Pinpoint the cell where the given text exists, returning its [x, y] midpoint coordinate. 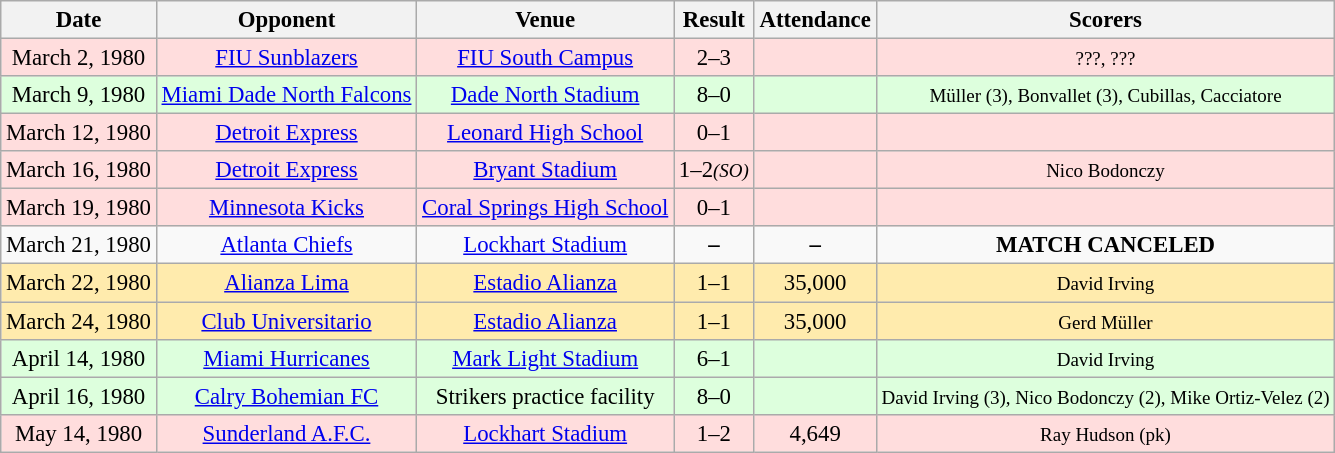
April 14, 1980 [78, 358]
Venue [546, 20]
Minnesota Kicks [286, 208]
Ray Hudson (pk) [1106, 433]
MATCH CANCELED [1106, 245]
Coral Springs High School [546, 208]
Bryant Stadium [546, 170]
March 22, 1980 [78, 283]
Scorers [1106, 20]
1–2(SO) [714, 170]
March 19, 1980 [78, 208]
Alianza Lima [286, 283]
Miami Dade North Falcons [286, 95]
Date [78, 20]
Club Universitario [286, 321]
Nico Bodonczy [1106, 170]
March 2, 1980 [78, 58]
1–2 [714, 433]
2–3 [714, 58]
Result [714, 20]
Atlanta Chiefs [286, 245]
Strikers practice facility [546, 396]
Müller (3), Bonvallet (3), Cubillas, Cacciatore [1106, 95]
Gerd Müller [1106, 321]
FIU Sunblazers [286, 58]
March 9, 1980 [78, 95]
March 12, 1980 [78, 133]
Sunderland A.F.C. [286, 433]
Dade North Stadium [546, 95]
4,649 [815, 433]
???, ??? [1106, 58]
May 14, 1980 [78, 433]
Miami Hurricanes [286, 358]
March 24, 1980 [78, 321]
April 16, 1980 [78, 396]
March 16, 1980 [78, 170]
Calry Bohemian FC [286, 396]
March 21, 1980 [78, 245]
FIU South Campus [546, 58]
Opponent [286, 20]
Attendance [815, 20]
David Irving (3), Nico Bodonczy (2), Mike Ortiz-Velez (2) [1106, 396]
Mark Light Stadium [546, 358]
6–1 [714, 358]
Leonard High School [546, 133]
